Identify which cell holds the provided text, then report its [X, Y] central coordinate. 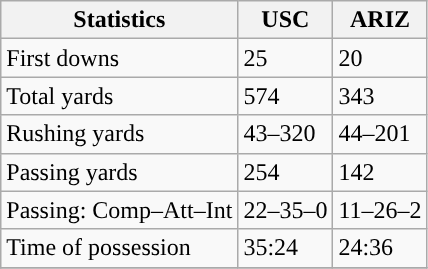
Passing yards [120, 172]
44–201 [380, 134]
142 [380, 172]
24:36 [380, 248]
11–26–2 [380, 210]
254 [286, 172]
20 [380, 58]
35:24 [286, 248]
Total yards [120, 96]
USC [286, 20]
43–320 [286, 134]
First downs [120, 58]
ARIZ [380, 20]
Rushing yards [120, 134]
343 [380, 96]
Time of possession [120, 248]
22–35–0 [286, 210]
25 [286, 58]
574 [286, 96]
Statistics [120, 20]
Passing: Comp–Att–Int [120, 210]
